Return the (x, y) coordinate for the center point of the cell that contains the specified text.  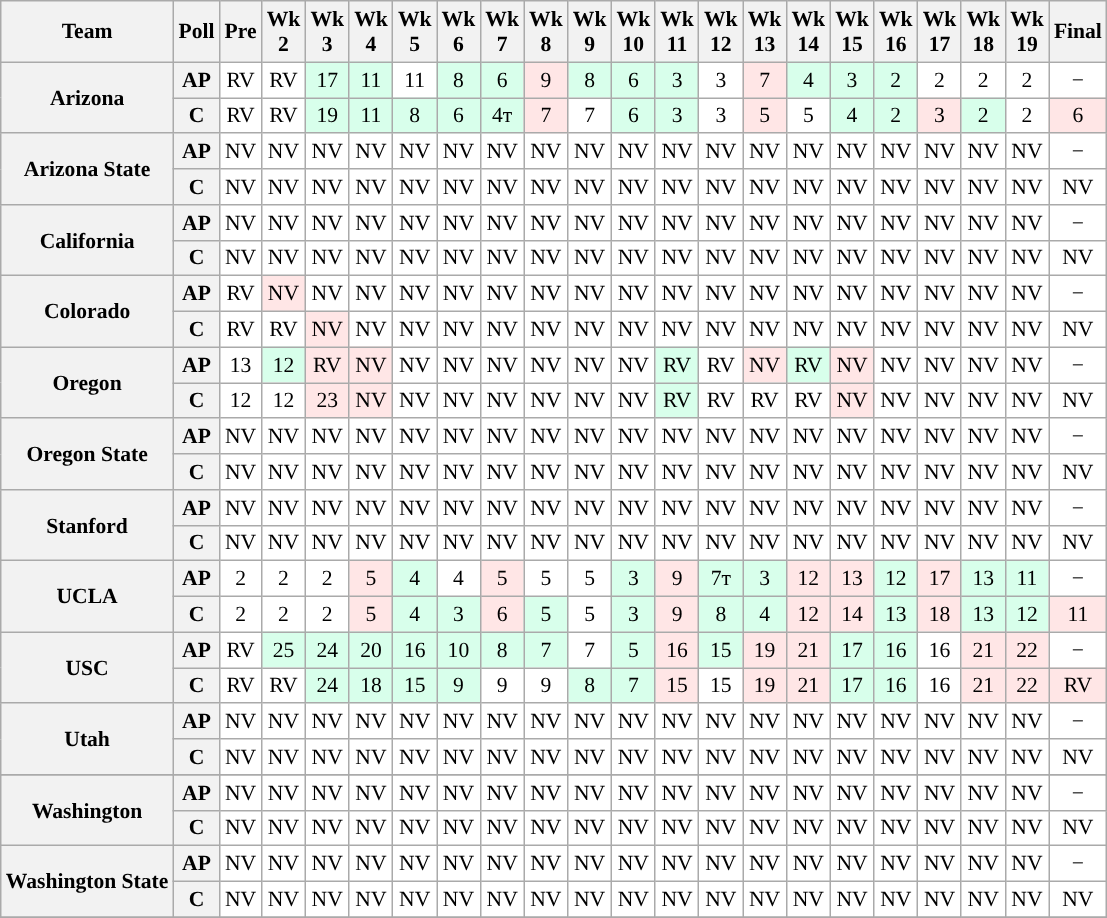
Wk5 (415, 32)
Wk15 (852, 32)
Oregon State (88, 454)
Wk18 (983, 32)
Wk10 (633, 32)
Stanford (88, 526)
20 (371, 650)
7т (721, 579)
Wk19 (1027, 32)
Wk3 (327, 32)
Arizona State (88, 170)
Wk7 (502, 32)
10 (459, 650)
Wk6 (459, 32)
Wk12 (721, 32)
23 (327, 401)
Final (1078, 32)
Wk4 (371, 32)
Wk17 (940, 32)
Wk2 (284, 32)
UCLA (88, 596)
Oregon (88, 382)
Wk13 (765, 32)
Team (88, 32)
Wk14 (808, 32)
Washington (88, 810)
25 (284, 650)
Utah (88, 740)
Arizona (88, 98)
USC (88, 668)
Washington State (88, 882)
Poll (196, 32)
Wk8 (546, 32)
Wk11 (677, 32)
4т (502, 116)
Wk9 (590, 32)
14 (852, 615)
Pre (241, 32)
California (88, 240)
Colorado (88, 312)
Wk16 (896, 32)
